Search for the cell housing the specified text and yield its [x, y] center coordinate. 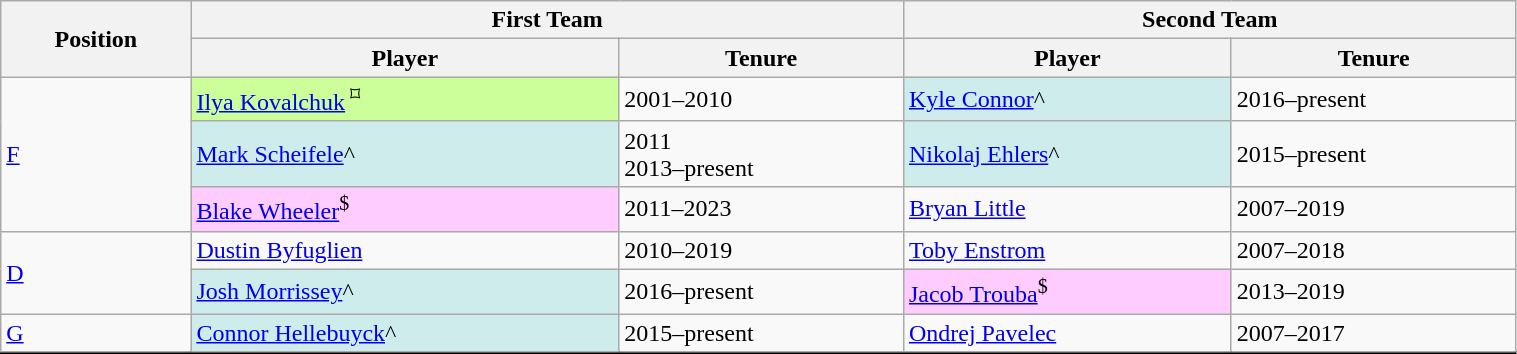
2007–2017 [1374, 334]
Blake Wheeler$ [405, 208]
2011–2023 [762, 208]
Second Team [1210, 20]
Kyle Connor^ [1067, 100]
Mark Scheifele^ [405, 154]
Dustin Byfuglien [405, 250]
2013–2019 [1374, 292]
G [96, 334]
20112013–present [762, 154]
Position [96, 39]
Josh Morrissey^ [405, 292]
First Team [548, 20]
Bryan Little [1067, 208]
2001–2010 [762, 100]
2007–2018 [1374, 250]
Connor Hellebuyck^ [405, 334]
2010–2019 [762, 250]
Jacob Trouba$ [1067, 292]
2007–2019 [1374, 208]
Nikolaj Ehlers^ [1067, 154]
Ondrej Pavelec [1067, 334]
Ilya Kovalchuk ⌑ [405, 100]
Toby Enstrom [1067, 250]
D [96, 272]
F [96, 154]
